Find where the given text appears and provide that cell's center as (x, y) coordinate. 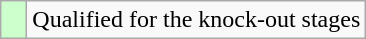
Qualified for the knock-out stages (196, 20)
